For the text-containing cell, return its midpoint in (X, Y) coordinate format. 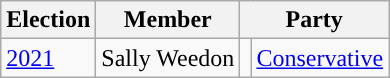
Conservative (320, 58)
2021 (48, 58)
Member (168, 20)
Election (48, 20)
Party (314, 20)
Sally Weedon (168, 58)
